From the cell containing the given text, extract its center point as (X, Y) coordinate. 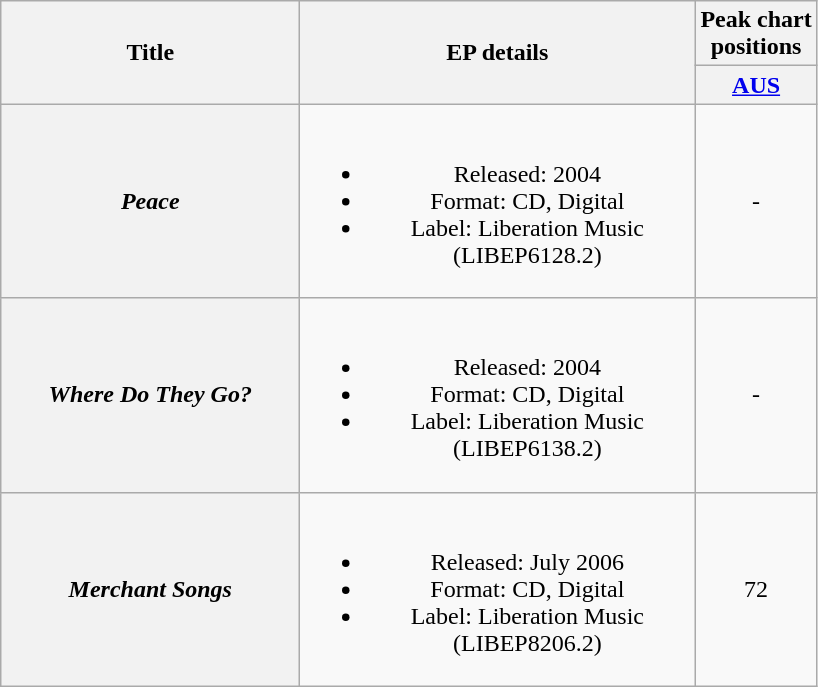
EP details (498, 52)
Released: 2004Format: CD, DigitalLabel: Liberation Music (LIBEP6138.2) (498, 395)
Where Do They Go? (150, 395)
AUS (756, 85)
Released: 2004Format: CD, DigitalLabel: Liberation Music (LIBEP6128.2) (498, 201)
Merchant Songs (150, 589)
Peak chartpositions (756, 34)
Released: July 2006Format: CD, DigitalLabel: Liberation Music (LIBEP8206.2) (498, 589)
72 (756, 589)
Title (150, 52)
Peace (150, 201)
